Capture the cell that displays the provided text and extract its (x, y) central coordinate. 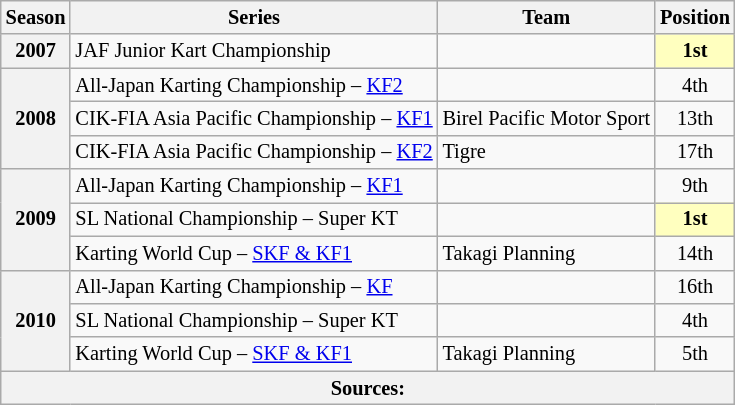
2009 (36, 220)
9th (695, 186)
All-Japan Karting Championship – KF2 (254, 85)
Season (36, 17)
Team (547, 17)
2008 (36, 118)
Position (695, 17)
5th (695, 354)
Birel Pacific Motor Sport (547, 118)
13th (695, 118)
JAF Junior Kart Championship (254, 51)
CIK-FIA Asia Pacific Championship – KF1 (254, 118)
2007 (36, 51)
Series (254, 17)
16th (695, 287)
All-Japan Karting Championship – KF1 (254, 186)
17th (695, 152)
14th (695, 253)
2010 (36, 320)
All-Japan Karting Championship – KF (254, 287)
Tigre (547, 152)
CIK-FIA Asia Pacific Championship – KF2 (254, 152)
Sources: (368, 388)
